Extract the (X, Y) coordinate from the center of the cell holding the provided text.  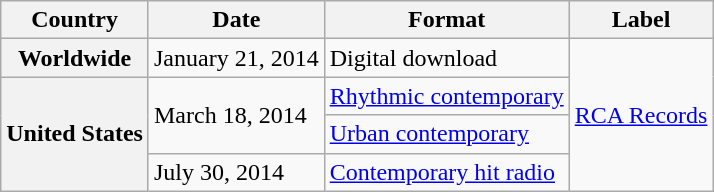
Contemporary hit radio (446, 172)
RCA Records (641, 115)
Country (75, 20)
United States (75, 134)
January 21, 2014 (236, 58)
Digital download (446, 58)
Urban contemporary (446, 134)
Format (446, 20)
July 30, 2014 (236, 172)
Worldwide (75, 58)
March 18, 2014 (236, 115)
Label (641, 20)
Rhythmic contemporary (446, 96)
Date (236, 20)
